Extract the (x, y) coordinate from the center of the cell holding the provided text.  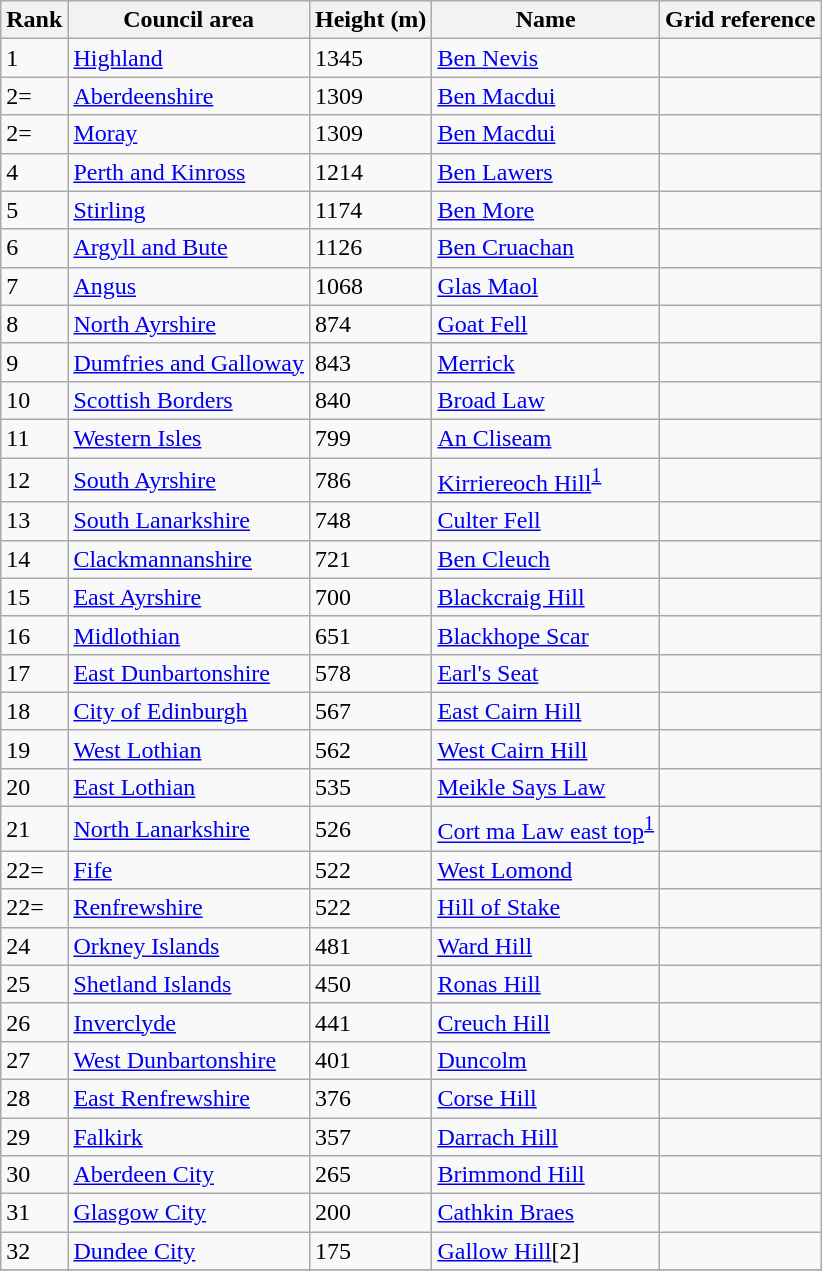
Rank (34, 20)
Blackhope Scar (546, 635)
13 (34, 521)
West Lomond (546, 870)
West Lothian (189, 749)
578 (371, 673)
10 (34, 400)
Broad Law (546, 400)
28 (34, 1098)
840 (371, 400)
843 (371, 362)
West Dunbartonshire (189, 1060)
Moray (189, 134)
526 (371, 830)
Name (546, 20)
North Ayrshire (189, 324)
567 (371, 711)
450 (371, 984)
South Lanarkshire (189, 521)
City of Edinburgh (189, 711)
11 (34, 438)
Ward Hill (546, 946)
Height (m) (371, 20)
Highland (189, 58)
Blackcraig Hill (546, 597)
Ben Nevis (546, 58)
15 (34, 597)
Glasgow City (189, 1213)
Earl's Seat (546, 673)
Stirling (189, 210)
East Cairn Hill (546, 711)
16 (34, 635)
Gallow Hill[2] (546, 1251)
29 (34, 1137)
5 (34, 210)
Goat Fell (546, 324)
748 (371, 521)
32 (34, 1251)
Cathkin Braes (546, 1213)
Darrach Hill (546, 1137)
4 (34, 172)
175 (371, 1251)
Culter Fell (546, 521)
An Cliseam (546, 438)
799 (371, 438)
Dumfries and Galloway (189, 362)
441 (371, 1022)
8 (34, 324)
Midlothian (189, 635)
357 (371, 1137)
Fife (189, 870)
401 (371, 1060)
651 (371, 635)
Ben Cleuch (546, 559)
7 (34, 286)
1174 (371, 210)
721 (371, 559)
Scottish Borders (189, 400)
Council area (189, 20)
200 (371, 1213)
Ben More (546, 210)
1345 (371, 58)
Inverclyde (189, 1022)
24 (34, 946)
26 (34, 1022)
14 (34, 559)
South Ayrshire (189, 480)
Argyll and Bute (189, 248)
Creuch Hill (546, 1022)
535 (371, 787)
Merrick (546, 362)
1 (34, 58)
Ronas Hill (546, 984)
Hill of Stake (546, 908)
31 (34, 1213)
1126 (371, 248)
West Cairn Hill (546, 749)
East Renfrewshire (189, 1098)
East Dunbartonshire (189, 673)
Ben Cruachan (546, 248)
27 (34, 1060)
25 (34, 984)
Aberdeenshire (189, 96)
481 (371, 946)
562 (371, 749)
Renfrewshire (189, 908)
Glas Maol (546, 286)
Grid reference (740, 20)
376 (371, 1098)
18 (34, 711)
Dundee City (189, 1251)
Cort ma Law east top1 (546, 830)
874 (371, 324)
1214 (371, 172)
East Lothian (189, 787)
Orkney Islands (189, 946)
30 (34, 1175)
Meikle Says Law (546, 787)
Corse Hill (546, 1098)
Western Isles (189, 438)
12 (34, 480)
Angus (189, 286)
17 (34, 673)
21 (34, 830)
9 (34, 362)
Shetland Islands (189, 984)
Brimmond Hill (546, 1175)
786 (371, 480)
Kirriereoch Hill1 (546, 480)
Clackmannanshire (189, 559)
19 (34, 749)
20 (34, 787)
Aberdeen City (189, 1175)
1068 (371, 286)
6 (34, 248)
Perth and Kinross (189, 172)
Duncolm (546, 1060)
265 (371, 1175)
Ben Lawers (546, 172)
700 (371, 597)
North Lanarkshire (189, 830)
East Ayrshire (189, 597)
Falkirk (189, 1137)
